Output the (X, Y) coordinate of the center of the cell containing the given text.  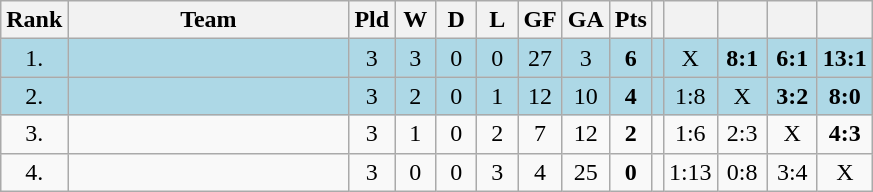
27 (540, 58)
8:1 (742, 58)
3:2 (792, 96)
6:1 (792, 58)
2. (34, 96)
D (456, 20)
0:8 (742, 172)
10 (586, 96)
1:13 (690, 172)
GF (540, 20)
GA (586, 20)
8:0 (844, 96)
13:1 (844, 58)
3:4 (792, 172)
W (416, 20)
Pts (630, 20)
L (498, 20)
6 (630, 58)
2:3 (742, 134)
Team (208, 20)
4. (34, 172)
7 (540, 134)
1. (34, 58)
25 (586, 172)
4:3 (844, 134)
1:6 (690, 134)
3. (34, 134)
Pld (372, 20)
1:8 (690, 96)
Rank (34, 20)
